Detect which cell encompasses the target text, then output its (x, y) center coordinate. 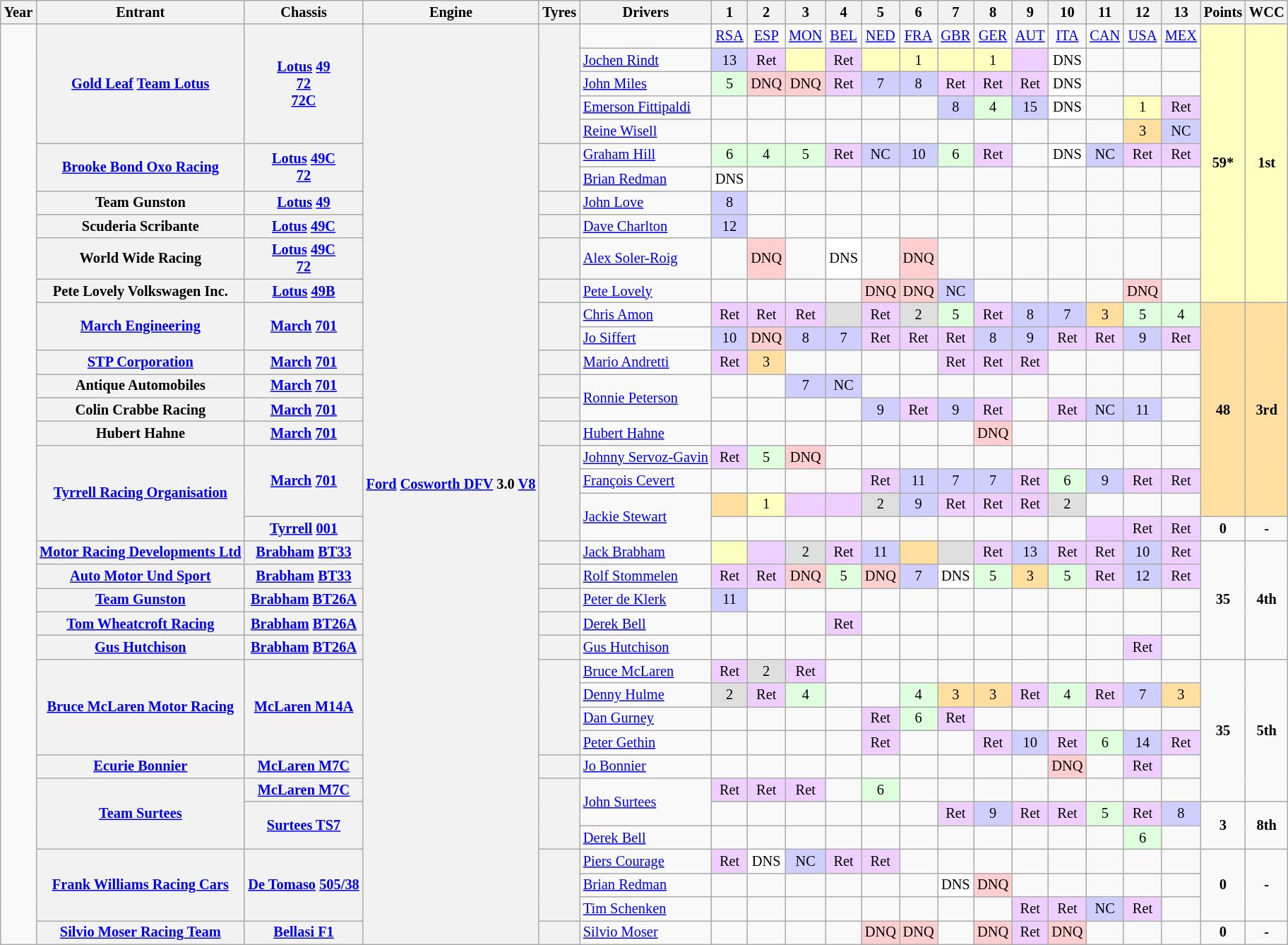
Rolf Stommelen (645, 576)
Peter Gethin (645, 742)
Gold Leaf Team Lotus (140, 83)
Scuderia Scribante (140, 226)
De Tomaso 505/38 (304, 884)
Lotus 49B (304, 291)
3rd (1267, 410)
Jochen Rindt (645, 60)
NED (881, 36)
Auto Motor Und Sport (140, 576)
Team Surtees (140, 814)
Chassis (304, 12)
Silvio Moser Racing Team (140, 932)
15 (1030, 107)
Ecurie Bonnier (140, 766)
McLaren M14A (304, 706)
Tyres (559, 12)
FRA (919, 36)
Surtees TS7 (304, 825)
MEX (1181, 36)
59* (1223, 163)
Year (18, 12)
CAN (1104, 36)
World Wide Racing (140, 258)
Brooke Bond Oxo Racing (140, 167)
GER (993, 36)
Silvio Moser (645, 932)
48 (1223, 410)
Bellasi F1 (304, 932)
Tyrrell Racing Organisation (140, 493)
François Cevert (645, 481)
ESP (766, 36)
Antique Automobiles (140, 386)
1st (1267, 163)
Lotus 497272C (304, 83)
Bruce McLaren Motor Racing (140, 706)
Denny Hulme (645, 695)
John Surtees (645, 801)
Tyrrell 001 (304, 528)
Lotus 49C (304, 226)
John Love (645, 203)
Reine Wisell (645, 131)
MON (805, 36)
Points (1223, 12)
Ronnie Peterson (645, 397)
Mario Andretti (645, 362)
Drivers (645, 12)
14 (1143, 742)
BEL (843, 36)
Pete Lovely (645, 291)
John Miles (645, 83)
Motor Racing Developments Ltd (140, 552)
Chris Amon (645, 314)
Peter de Klerk (645, 600)
Jo Bonnier (645, 766)
Emerson Fittipaldi (645, 107)
Piers Courage (645, 861)
Alex Soler-Roig (645, 258)
Jackie Stewart (645, 516)
4th (1267, 600)
Tim Schenken (645, 909)
5th (1267, 730)
ITA (1068, 36)
Bruce McLaren (645, 671)
Frank Williams Racing Cars (140, 884)
Colin Crabbe Racing (140, 410)
WCC (1267, 12)
Johnny Servoz-Gavin (645, 457)
RSA (729, 36)
AUT (1030, 36)
8th (1267, 825)
STP Corporation (140, 362)
Lotus 49 (304, 203)
GBR (956, 36)
USA (1143, 36)
Ford Cosworth DFV 3.0 V8 (451, 485)
Dan Gurney (645, 718)
Pete Lovely Volkswagen Inc. (140, 291)
Graham Hill (645, 155)
Tom Wheatcroft Racing (140, 624)
Dave Charlton (645, 226)
March Engineering (140, 326)
Jack Brabham (645, 552)
Jo Siffert (645, 338)
Engine (451, 12)
Entrant (140, 12)
